Detect which cell encompasses the target text, then output its (X, Y) center coordinate. 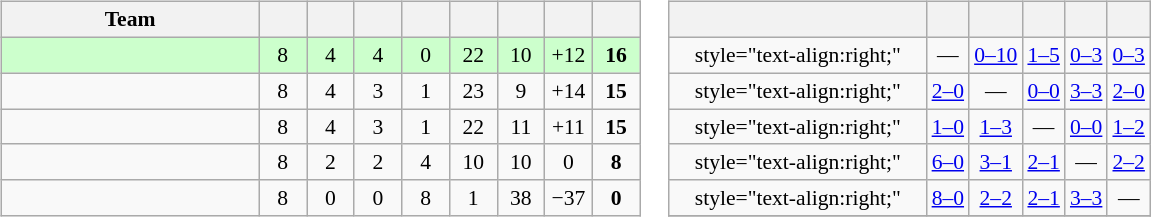
11 (521, 127)
16 (616, 55)
3–1 (996, 162)
23 (473, 91)
38 (521, 198)
1–2 (1128, 127)
9 (521, 91)
0–10 (996, 55)
Team (130, 20)
−37 (569, 198)
1–0 (948, 127)
+14 (569, 91)
1–5 (1044, 55)
6–0 (948, 162)
+11 (569, 127)
8–0 (948, 198)
1–3 (996, 127)
+12 (569, 55)
